Return the (X, Y) coordinate for the center point of the cell that contains the specified text.  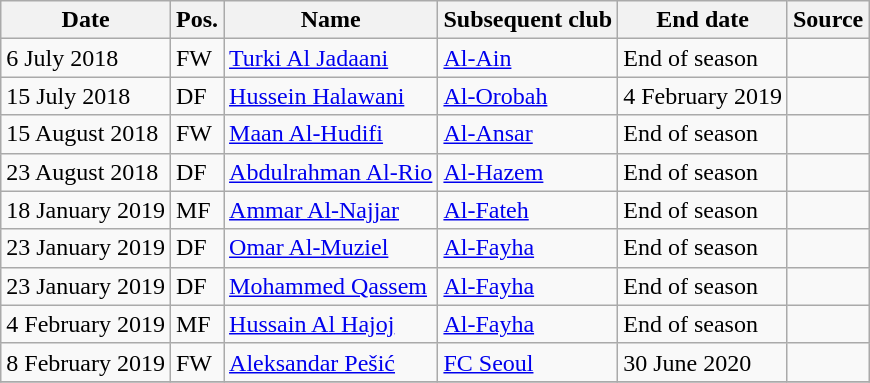
Aleksandar Pešić (331, 362)
Al-Ain (528, 58)
Abdulrahman Al-Rio (331, 172)
End date (703, 20)
Ammar Al-Najjar (331, 210)
Subsequent club (528, 20)
Mohammed Qassem (331, 286)
Maan Al-Hudifi (331, 134)
15 August 2018 (86, 134)
23 August 2018 (86, 172)
Turki Al Jadaani (331, 58)
Date (86, 20)
Al-Ansar (528, 134)
Al-Orobah (528, 96)
8 February 2019 (86, 362)
6 July 2018 (86, 58)
Source (828, 20)
Hussain Al Hajoj (331, 324)
Pos. (196, 20)
Name (331, 20)
15 July 2018 (86, 96)
Al-Hazem (528, 172)
Omar Al-Muziel (331, 248)
Hussein Halawani (331, 96)
30 June 2020 (703, 362)
18 January 2019 (86, 210)
FC Seoul (528, 362)
Al-Fateh (528, 210)
